Pinpoint the cell where the given text exists, returning its [X, Y] midpoint coordinate. 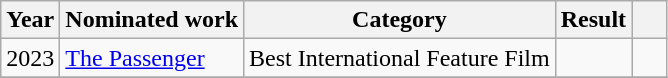
Category [400, 20]
Result [593, 20]
2023 [30, 58]
Nominated work [152, 20]
Best International Feature Film [400, 58]
The Passenger [152, 58]
Year [30, 20]
